Return the [x, y] coordinate for the center point of the cell that contains the specified text.  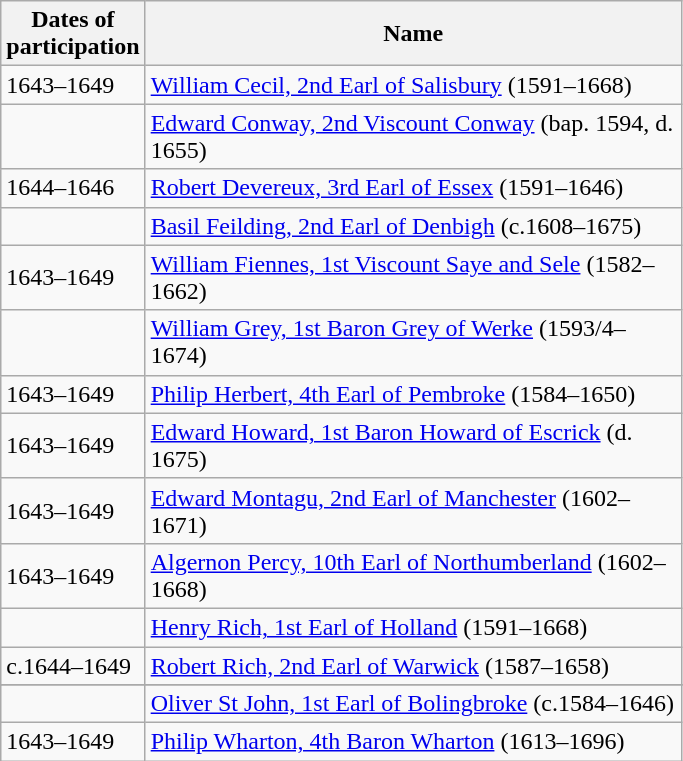
Philip Herbert, 4th Earl of Pembroke (1584–1650) [413, 394]
Basil Feilding, 2nd Earl of Denbigh (c.1608–1675) [413, 226]
Oliver St John, 1st Earl of Bolingbroke (c.1584–1646) [413, 704]
Henry Rich, 1st Earl of Holland (1591–1668) [413, 627]
William Cecil, 2nd Earl of Salisbury (1591–1668) [413, 85]
William Grey, 1st Baron Grey of Werke (1593/4–1674) [413, 342]
Robert Rich, 2nd Earl of Warwick (1587–1658) [413, 665]
Robert Devereux, 3rd Earl of Essex (1591–1646) [413, 188]
Name [413, 34]
Edward Conway, 2nd Viscount Conway (bap. 1594, d. 1655) [413, 136]
Philip Wharton, 4th Baron Wharton (1613–1696) [413, 742]
1644–1646 [73, 188]
William Fiennes, 1st Viscount Saye and Sele (1582–1662) [413, 278]
Dates of participation [73, 34]
c.1644–1649 [73, 665]
Edward Montagu, 2nd Earl of Manchester (1602–1671) [413, 510]
Edward Howard, 1st Baron Howard of Escrick (d. 1675) [413, 446]
Algernon Percy, 10th Earl of Northumberland (1602–1668) [413, 576]
